Pinpoint the cell where the given text exists, returning its [x, y] midpoint coordinate. 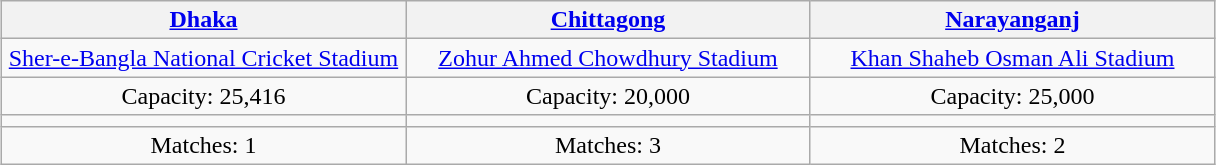
Capacity: 25,000 [1012, 96]
Dhaka [204, 20]
Capacity: 20,000 [608, 96]
Capacity: 25,416 [204, 96]
Chittagong [608, 20]
Matches: 2 [1012, 145]
Matches: 1 [204, 145]
Khan Shaheb Osman Ali Stadium [1012, 58]
Zohur Ahmed Chowdhury Stadium [608, 58]
Narayanganj [1012, 20]
Sher-e-Bangla National Cricket Stadium [204, 58]
Matches: 3 [608, 145]
